Return [x, y] of the center of cell containing provided text 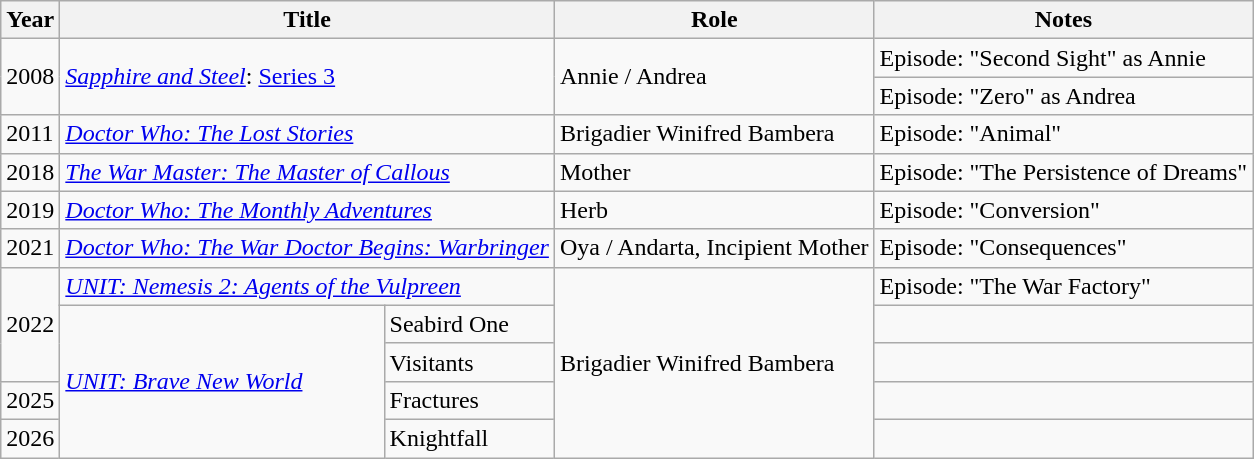
Role [714, 20]
Doctor Who: The War Doctor Begins: Warbringer [308, 248]
UNIT: Brave New World [222, 381]
Episode: "The Persistence of Dreams" [1064, 172]
2021 [30, 248]
Episode: "Consequences" [1064, 248]
The War Master: The Master of Callous [308, 172]
Episode: "Zero" as Andrea [1064, 96]
2026 [30, 438]
Sapphire and Steel: Series 3 [308, 77]
Visitants [469, 362]
2019 [30, 210]
Fractures [469, 400]
Herb [714, 210]
2008 [30, 77]
2025 [30, 400]
Episode: "The War Factory" [1064, 286]
Annie / Andrea [714, 77]
Year [30, 20]
Episode: "Animal" [1064, 134]
Episode: "Second Sight" as Annie [1064, 58]
Episode: "Conversion" [1064, 210]
Title [308, 20]
Notes [1064, 20]
Oya / Andarta, Incipient Mother [714, 248]
Doctor Who: The Monthly Adventures [308, 210]
Doctor Who: The Lost Stories [308, 134]
UNIT: Nemesis 2: Agents of the Vulpreen [308, 286]
Mother [714, 172]
2022 [30, 324]
2018 [30, 172]
2011 [30, 134]
Seabird One [469, 324]
Knightfall [469, 438]
